Output the (X, Y) coordinate of the center of the cell containing the given text.  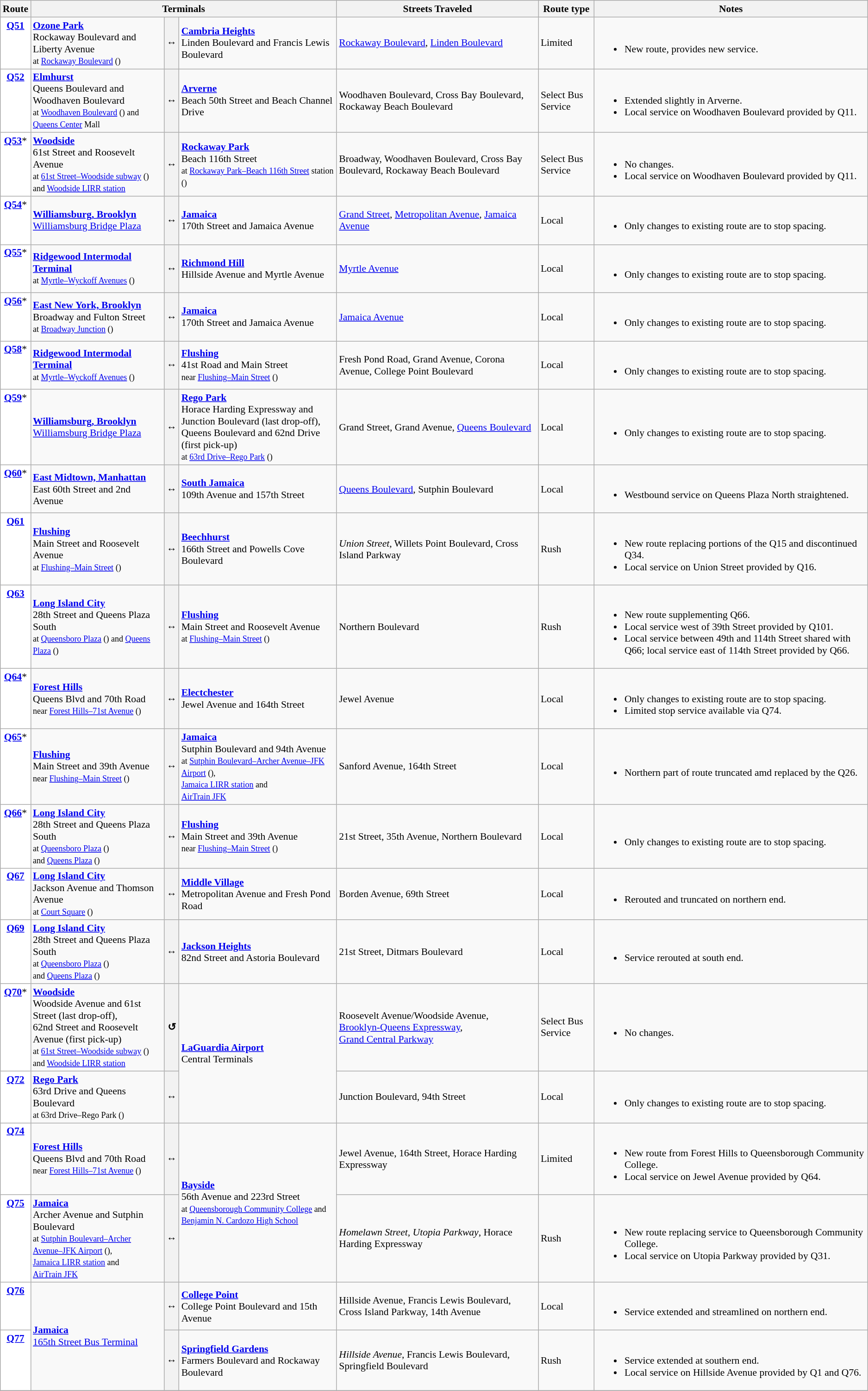
Myrtle Avenue (437, 268)
College PointCollege Point Boulevard and 15th Avenue (258, 1306)
Q60* (16, 489)
Queens Boulevard, Sutphin Boulevard (437, 489)
21st Street, Ditmars Boulevard (437, 952)
Streets Traveled (437, 9)
Flushing41st Road and Main Streetnear Flushing–Main Street () (258, 365)
ArverneBeach 50th Street and Beach Channel Drive (258, 101)
Rego Park63rd Drive and Queens Boulevardat 63rd Drive–Rego Park () (97, 1097)
New route, provides new service. (731, 43)
Q70* (16, 1028)
Richmond HillHillside Avenue and Myrtle Avenue (258, 268)
Beechhurst166th Street and Powells Cove Boulevard (258, 549)
JamaicaArcher Avenue and Sutphin Boulevard at Sutphin Boulevard–Archer Avenue–JFK Airport (),Jamaica LIRR station and AirTrain JFK (97, 1239)
Q72 (16, 1097)
East Midtown, ManhattanEast 60th Street and 2nd Avenue (97, 489)
New route from Forest Hills to Queensborough Community College.Local service on Jewel Avenue provided by Q64. (731, 1159)
Jamaica165th Street Bus Terminal (97, 1336)
Jewel Avenue, 164th Street, Horace Harding Expressway (437, 1159)
Service rerouted at south end. (731, 952)
Rego ParkHorace Harding Expressway and Junction Boulevard (last drop-off),Queens Boulevard and 62nd Drive (first pick-up)at 63rd Drive–Rego Park () (258, 427)
Q64* (16, 699)
Bayside56th Avenue and 223rd Streetat Queensborough Community College and Benjamin N. Cardozo High School (258, 1203)
Service extended and streamlined on northern end. (731, 1306)
Q55* (16, 268)
Q54* (16, 220)
Q52 (16, 101)
East New York, BrooklynBroadway and Fulton Streetat Broadway Junction () (97, 317)
Northern part of route truncated amd replaced by the Q26. (731, 767)
Woodhaven Boulevard, Cross Bay Boulevard, Rockaway Beach Boulevard (437, 101)
Woodside61st Street and Roosevelt Avenueat 61st Street–Woodside subway () and Woodside LIRR station (97, 165)
JamaicaSutphin Boulevard and 94th Avenueat Sutphin Boulevard–Archer Avenue–JFK Airport (),Jamaica LIRR station and AirTrain JFK (258, 767)
Q56* (16, 317)
Roosevelt Avenue/Woodside Avenue,Brooklyn-Queens Expressway,Grand Central Parkway (437, 1028)
Only changes to existing route are to stop spacing.Limited stop service available via Q74. (731, 699)
Terminals (183, 9)
Northern Boulevard (437, 627)
Fresh Pond Road, Grand Avenue, Corona Avenue, College Point Boulevard (437, 365)
ElmhurstQueens Boulevard and Woodhaven Boulevardat Woodhaven Boulevard () and Queens Center Mall (97, 101)
Broadway, Woodhaven Boulevard, Cross Bay Boulevard, Rockaway Beach Boulevard (437, 165)
Q63 (16, 627)
↺ (172, 1028)
Extended slightly in Arverne.Local service on Woodhaven Boulevard provided by Q11. (731, 101)
Q77 (16, 1360)
New route replacing service to Queensborough Community College.Local service on Utopia Parkway provided by Q31. (731, 1239)
Q74 (16, 1159)
Middle VillageMetropolitan Avenue and Fresh Pond Road (258, 894)
Route type (567, 9)
Junction Boulevard, 94th Street (437, 1097)
21st Street, 35th Avenue, Northern Boulevard (437, 836)
Grand Street, Metropolitan Avenue, Jamaica Avenue (437, 220)
Rockaway ParkBeach 116th Streetat Rockaway Park–Beach 116th Street station () (258, 165)
Union Street, Willets Point Boulevard, Cross Island Parkway (437, 549)
Springfield GardensFarmers Boulevard and Rockaway Boulevard (258, 1360)
No changes. (731, 1028)
Westbound service on Queens Plaza North straightened. (731, 489)
Rockaway Boulevard, Linden Boulevard (437, 43)
Grand Street, Grand Avenue, Queens Boulevard (437, 427)
Homelawn Street, Utopia Parkway, Horace Harding Expressway (437, 1239)
Cambria HeightsLinden Boulevard and Francis Lewis Boulevard (258, 43)
Jamaica Avenue (437, 317)
Q65* (16, 767)
Route (16, 9)
Q59* (16, 427)
Q66* (16, 836)
Long Island City28th Street and Queens Plaza Southat Queensboro Plaza () and Queens Plaza () (97, 627)
Jewel Avenue (437, 699)
Q51 (16, 43)
Rerouted and truncated on northern end. (731, 894)
Q58* (16, 365)
Hillside Avenue, Francis Lewis Boulevard, Cross Island Parkway, 14th Avenue (437, 1306)
Long Island CityJackson Avenue and Thomson Avenueat Court Square () (97, 894)
Q75 (16, 1239)
Q61 (16, 549)
Borden Avenue, 69th Street (437, 894)
South Jamaica109th Avenue and 157th Street (258, 489)
Hillside Avenue, Francis Lewis Boulevard, Springfield Boulevard (437, 1360)
New route replacing portions of the Q15 and discontinued Q34.Local service on Union Street provided by Q16. (731, 549)
Sanford Avenue, 164th Street (437, 767)
Q69 (16, 952)
Q53* (16, 165)
ElectchesterJewel Avenue and 164th Street (258, 699)
No changes.Local service on Woodhaven Boulevard provided by Q11. (731, 165)
Ozone ParkRockaway Boulevard and Liberty Avenueat Rockaway Boulevard () (97, 43)
Q76 (16, 1306)
Notes (731, 9)
Jackson Heights82nd Street and Astoria Boulevard (258, 952)
Q67 (16, 894)
LaGuardia AirportCentral Terminals (258, 1054)
Service extended at southern end.Local service on Hillside Avenue provided by Q1 and Q76. (731, 1360)
